Pinpoint the cell where the given text exists, returning its [x, y] midpoint coordinate. 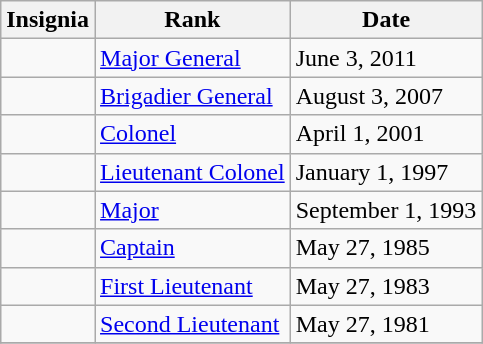
May 27, 1985 [386, 248]
Date [386, 20]
May 27, 1981 [386, 324]
Rank [193, 20]
Brigadier General [193, 96]
January 1, 1997 [386, 172]
May 27, 1983 [386, 286]
Colonel [193, 134]
Second Lieutenant [193, 324]
June 3, 2011 [386, 58]
Captain [193, 248]
September 1, 1993 [386, 210]
April 1, 2001 [386, 134]
Major General [193, 58]
First Lieutenant [193, 286]
Lieutenant Colonel [193, 172]
August 3, 2007 [386, 96]
Major [193, 210]
Insignia [48, 20]
